From the cell containing the given text, extract its center point as (x, y) coordinate. 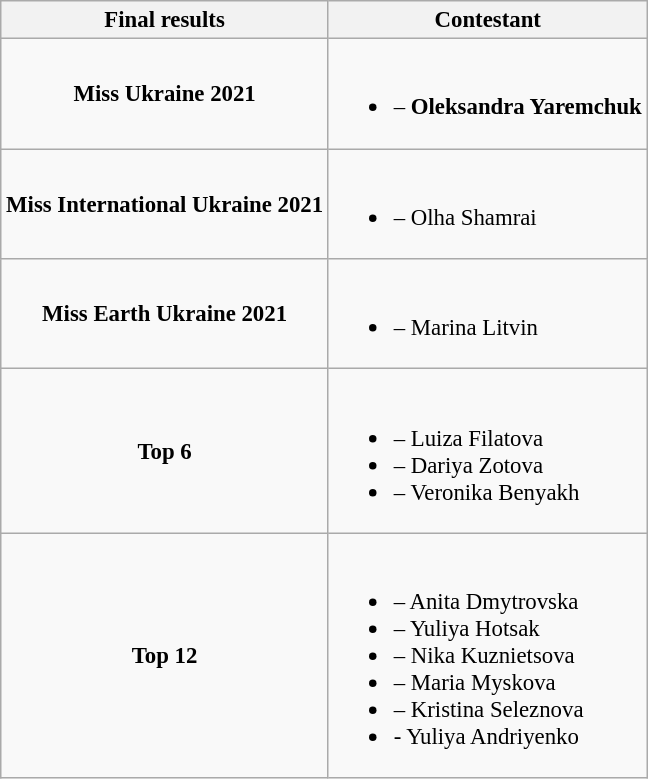
– Oleksandra Yaremchuk (488, 94)
Miss Ukraine 2021 (165, 94)
– Anita Dmytrovska – Yuliya Hotsak – Nika Kuznietsova – Maria Myskova – Kristina Seleznova - Yuliya Andriyenko (488, 656)
Final results (165, 20)
– Marina Litvin (488, 314)
– Luiza Filatova – Dariya Zotova – Veronika Benyakh (488, 451)
Miss International Ukraine 2021 (165, 204)
Contestant (488, 20)
Miss Earth Ukraine 2021 (165, 314)
Top 6 (165, 451)
Top 12 (165, 656)
– Olha Shamrai (488, 204)
